Extract the [x, y] coordinate from the center of the cell holding the provided text.  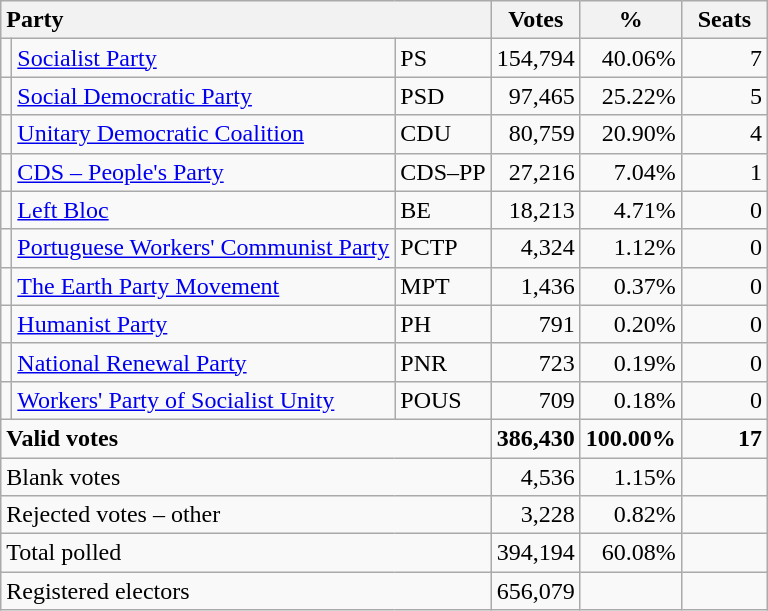
656,079 [536, 591]
1.15% [630, 477]
7.04% [630, 172]
80,759 [536, 134]
Party [246, 20]
4,536 [536, 477]
97,465 [536, 96]
BE [443, 210]
709 [536, 400]
154,794 [536, 58]
25.22% [630, 96]
Humanist Party [204, 324]
Blank votes [246, 477]
Total polled [246, 553]
PCTP [443, 248]
723 [536, 362]
Rejected votes – other [246, 515]
20.90% [630, 134]
CDS–PP [443, 172]
0.82% [630, 515]
% [630, 20]
4,324 [536, 248]
Unitary Democratic Coalition [204, 134]
791 [536, 324]
Socialist Party [204, 58]
4 [724, 134]
60.08% [630, 553]
Workers' Party of Socialist Unity [204, 400]
Left Bloc [204, 210]
0.37% [630, 286]
5 [724, 96]
MPT [443, 286]
1.12% [630, 248]
Social Democratic Party [204, 96]
National Renewal Party [204, 362]
17 [724, 438]
100.00% [630, 438]
PH [443, 324]
Portuguese Workers' Communist Party [204, 248]
Registered electors [246, 591]
Votes [536, 20]
Valid votes [246, 438]
386,430 [536, 438]
3,228 [536, 515]
PNR [443, 362]
CDU [443, 134]
0.18% [630, 400]
Seats [724, 20]
The Earth Party Movement [204, 286]
394,194 [536, 553]
18,213 [536, 210]
0.19% [630, 362]
1 [724, 172]
POUS [443, 400]
1,436 [536, 286]
PS [443, 58]
7 [724, 58]
40.06% [630, 58]
0.20% [630, 324]
4.71% [630, 210]
CDS – People's Party [204, 172]
27,216 [536, 172]
PSD [443, 96]
